Search for the cell housing the specified text and yield its [X, Y] center coordinate. 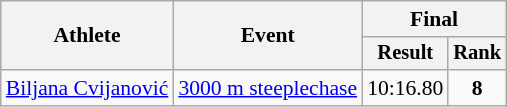
10:16.80 [405, 88]
Rank [477, 54]
Result [405, 54]
3000 m steeplechase [268, 88]
Athlete [88, 36]
Event [268, 36]
8 [477, 88]
Final [434, 19]
Biljana Cvijanović [88, 88]
